For the text-containing cell, return its midpoint in (X, Y) coordinate format. 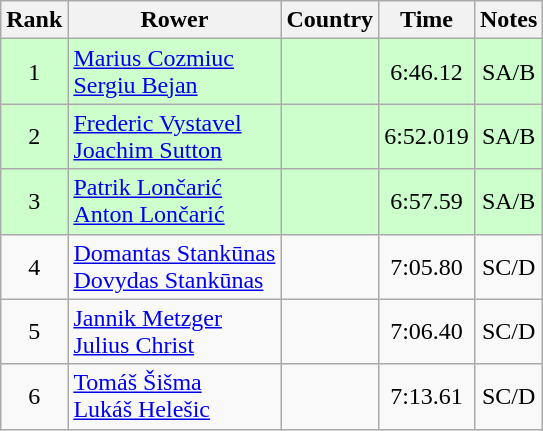
4 (34, 266)
Time (427, 20)
Country (330, 20)
Jannik MetzgerJulius Christ (174, 332)
6:52.019 (427, 136)
Domantas StankūnasDovydas Stankūnas (174, 266)
Rower (174, 20)
1 (34, 72)
7:06.40 (427, 332)
7:13.61 (427, 396)
6:46.12 (427, 72)
Marius CozmiucSergiu Bejan (174, 72)
7:05.80 (427, 266)
2 (34, 136)
Frederic VystavelJoachim Sutton (174, 136)
6 (34, 396)
Notes (508, 20)
Rank (34, 20)
5 (34, 332)
6:57.59 (427, 202)
3 (34, 202)
Tomáš ŠišmaLukáš Helešic (174, 396)
Patrik LončarićAnton Lončarić (174, 202)
